Output the [X, Y] coordinate of the center of the cell containing the given text.  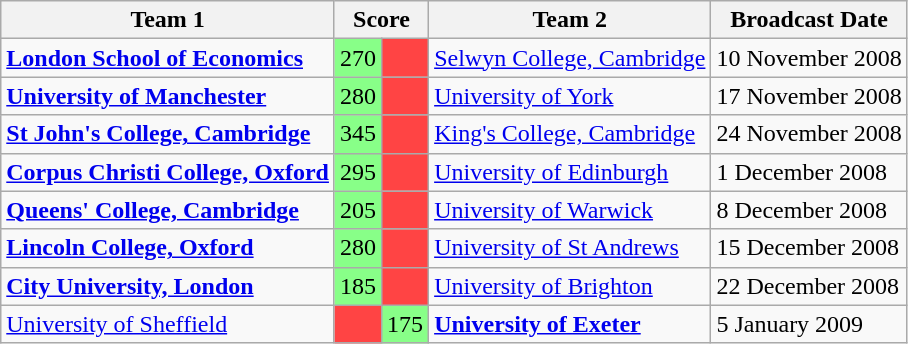
Score [381, 20]
185 [358, 286]
University of York [570, 96]
8 December 2008 [809, 210]
University of Warwick [570, 210]
Corpus Christi College, Oxford [168, 172]
University of St Andrews [570, 248]
17 November 2008 [809, 96]
University of Manchester [168, 96]
Selwyn College, Cambridge [570, 58]
15 December 2008 [809, 248]
5 January 2009 [809, 324]
London School of Economics [168, 58]
Team 2 [570, 20]
City University, London [168, 286]
University of Brighton [570, 286]
Lincoln College, Oxford [168, 248]
22 December 2008 [809, 286]
295 [358, 172]
Queens' College, Cambridge [168, 210]
Team 1 [168, 20]
St John's College, Cambridge [168, 134]
University of Exeter [570, 324]
King's College, Cambridge [570, 134]
10 November 2008 [809, 58]
345 [358, 134]
Broadcast Date [809, 20]
University of Edinburgh [570, 172]
1 December 2008 [809, 172]
205 [358, 210]
270 [358, 58]
University of Sheffield [168, 324]
175 [406, 324]
24 November 2008 [809, 134]
